Pinpoint the cell where the given text exists, returning its [X, Y] midpoint coordinate. 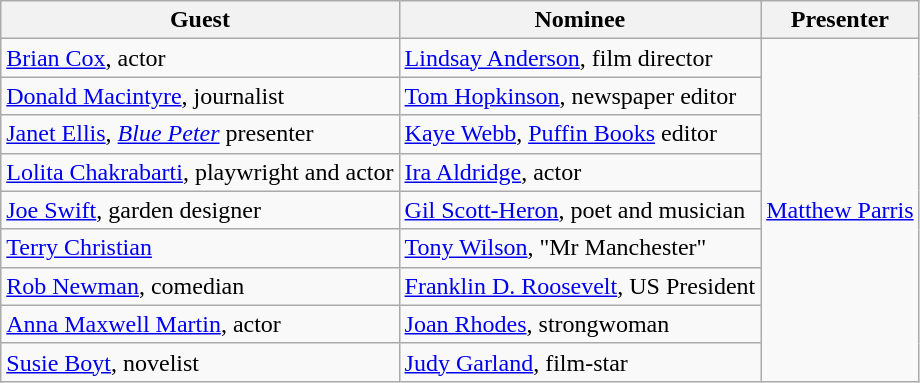
Matthew Parris [840, 210]
Lolita Chakrabarti, playwright and actor [200, 172]
Joe Swift, garden designer [200, 210]
Anna Maxwell Martin, actor [200, 324]
Tom Hopkinson, newspaper editor [580, 96]
Gil Scott-Heron, poet and musician [580, 210]
Joan Rhodes, strongwoman [580, 324]
Guest [200, 20]
Judy Garland, film-star [580, 362]
Ira Aldridge, actor [580, 172]
Lindsay Anderson, film director [580, 58]
Nominee [580, 20]
Janet Ellis, Blue Peter presenter [200, 134]
Kaye Webb, Puffin Books editor [580, 134]
Tony Wilson, "Mr Manchester" [580, 248]
Susie Boyt, novelist [200, 362]
Donald Macintyre, journalist [200, 96]
Brian Cox, actor [200, 58]
Franklin D. Roosevelt, US President [580, 286]
Rob Newman, comedian [200, 286]
Terry Christian [200, 248]
Presenter [840, 20]
